Return the (X, Y) coordinate for the center point of the cell that contains the specified text.  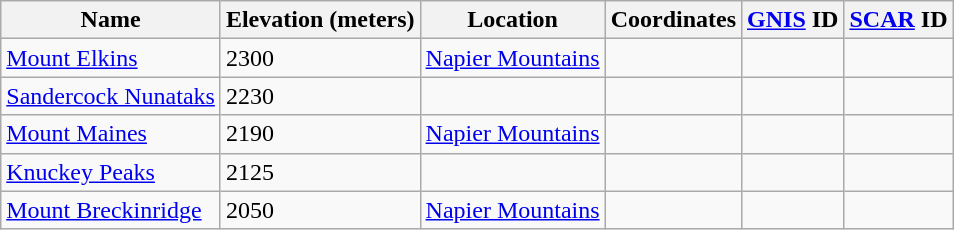
Location (512, 20)
Coordinates (673, 20)
SCAR ID (898, 20)
Mount Elkins (111, 58)
GNIS ID (793, 20)
Knuckey Peaks (111, 172)
2125 (320, 172)
Mount Breckinridge (111, 210)
2230 (320, 96)
2050 (320, 210)
Name (111, 20)
2300 (320, 58)
Sandercock Nunataks (111, 96)
Elevation (meters) (320, 20)
2190 (320, 134)
Mount Maines (111, 134)
